From the cell containing the given text, extract its center point as [X, Y] coordinate. 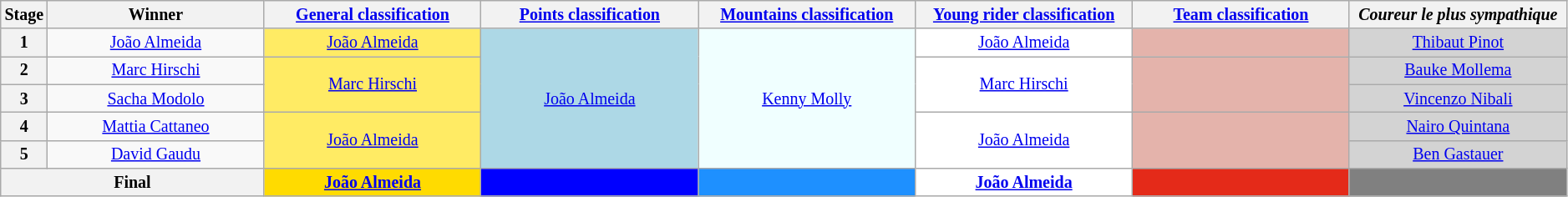
Sacha Modolo [155, 98]
Mattia Cattaneo [155, 127]
Winner [155, 15]
5 [24, 154]
Thibaut Pinot [1458, 43]
1 [24, 43]
Ben Gastauer [1458, 154]
General classification [373, 15]
Nairo Quintana [1458, 127]
4 [24, 127]
Vincenzo Nibali [1458, 98]
David Gaudu [155, 154]
Kenny Molly [807, 98]
Team classification [1241, 15]
Bauke Mollema [1458, 70]
Mountains classification [807, 15]
Points classification [590, 15]
Final [132, 182]
Stage [24, 15]
Young rider classification [1024, 15]
Coureur le plus sympathique [1458, 15]
2 [24, 70]
3 [24, 98]
